Identify which cell holds the provided text, then report its (x, y) central coordinate. 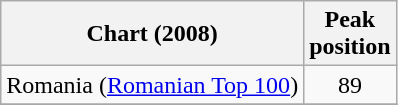
Romania (Romanian Top 100) (152, 85)
Chart (2008) (152, 34)
Peakposition (350, 34)
89 (350, 85)
